Scan for the cell matching the given text and deliver its (X, Y) coordinate at center. 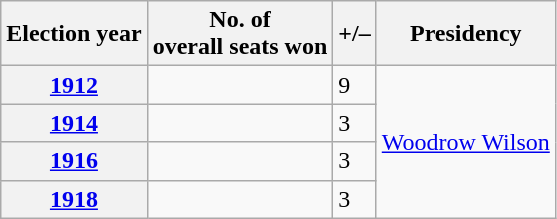
9 (354, 85)
1918 (74, 199)
No. ofoverall seats won (240, 34)
Election year (74, 34)
1914 (74, 123)
1916 (74, 161)
1912 (74, 85)
+/– (354, 34)
Woodrow Wilson (466, 142)
Presidency (466, 34)
